Capture the cell that displays the provided text and extract its [x, y] central coordinate. 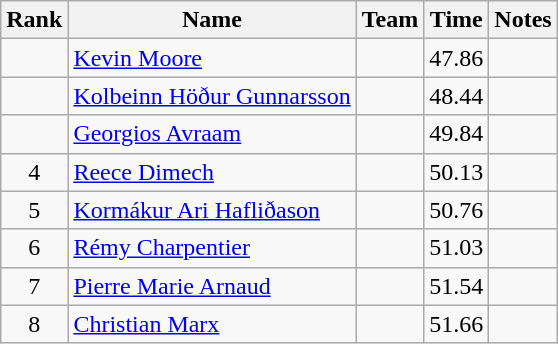
5 [34, 210]
Name [212, 20]
48.44 [456, 96]
Reece Dimech [212, 172]
8 [34, 324]
47.86 [456, 58]
Kevin Moore [212, 58]
6 [34, 248]
Notes [523, 20]
50.76 [456, 210]
Kormákur Ari Hafliðason [212, 210]
Team [390, 20]
Kolbeinn Höður Gunnarsson [212, 96]
51.66 [456, 324]
50.13 [456, 172]
49.84 [456, 134]
7 [34, 286]
51.03 [456, 248]
Christian Marx [212, 324]
Time [456, 20]
51.54 [456, 286]
Pierre Marie Arnaud [212, 286]
4 [34, 172]
Rémy Charpentier [212, 248]
Rank [34, 20]
Georgios Avraam [212, 134]
